Return [x, y] of the center of cell containing provided text 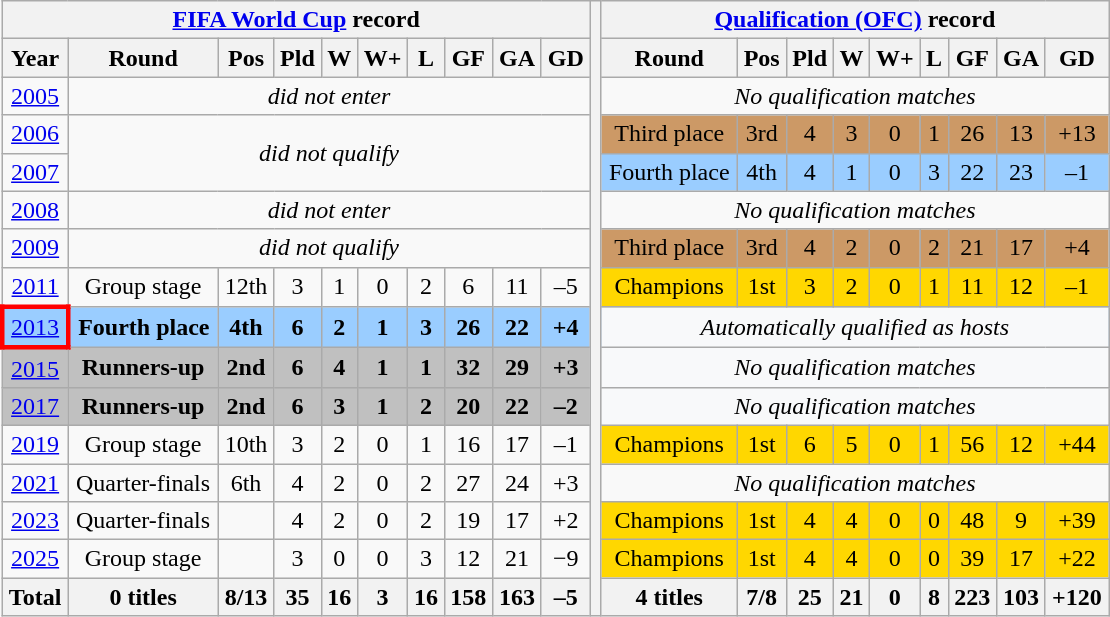
163 [518, 597]
2009 [35, 248]
2013 [35, 328]
+44 [1076, 444]
2005 [35, 96]
23 [1022, 172]
Automatically qualified as hosts [854, 328]
+2 [566, 521]
–2 [566, 406]
27 [468, 483]
2008 [35, 210]
+22 [1076, 559]
29 [518, 368]
−9 [566, 559]
103 [1022, 597]
19 [468, 521]
+39 [1076, 521]
Qualification (OFC) record [854, 20]
13 [1022, 134]
Year [35, 58]
12th [246, 287]
+13 [1076, 134]
5 [851, 444]
2023 [35, 521]
32 [468, 368]
39 [972, 559]
9 [1022, 521]
20 [468, 406]
2015 [35, 368]
2019 [35, 444]
FIFA World Cup record [296, 20]
56 [972, 444]
7/8 [762, 597]
2011 [35, 287]
8/13 [246, 597]
4 titles [669, 597]
223 [972, 597]
Total [35, 597]
158 [468, 597]
2007 [35, 172]
35 [298, 597]
2025 [35, 559]
2006 [35, 134]
6th [246, 483]
8 [934, 597]
2017 [35, 406]
24 [518, 483]
0 titles [143, 597]
48 [972, 521]
10th [246, 444]
2021 [35, 483]
25 [810, 597]
+120 [1076, 597]
